Pinpoint the cell where the given text exists, returning its [x, y] midpoint coordinate. 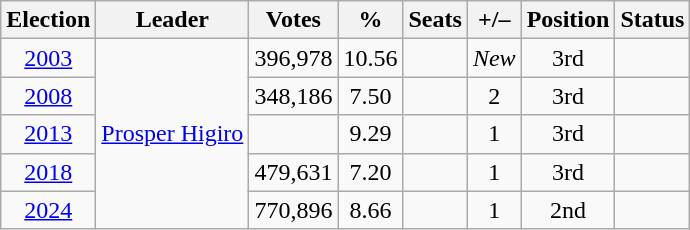
New [494, 58]
479,631 [294, 172]
2013 [48, 134]
7.20 [370, 172]
Election [48, 20]
2 [494, 96]
2nd [568, 210]
Leader [172, 20]
Votes [294, 20]
396,978 [294, 58]
% [370, 20]
9.29 [370, 134]
Prosper Higiro [172, 134]
2018 [48, 172]
Seats [435, 20]
Status [652, 20]
2008 [48, 96]
2024 [48, 210]
770,896 [294, 210]
10.56 [370, 58]
7.50 [370, 96]
348,186 [294, 96]
+/– [494, 20]
Position [568, 20]
8.66 [370, 210]
2003 [48, 58]
